Capture the cell that displays the provided text and extract its [X, Y] central coordinate. 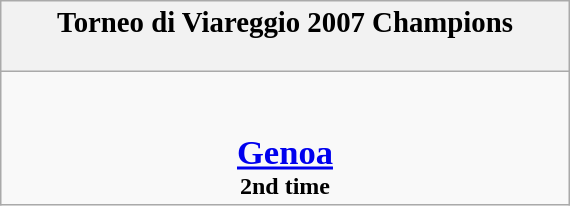
Genoa2nd time [284, 138]
Torneo di Viareggio 2007 Champions [284, 36]
